Output the (x, y) coordinate of the center of the cell containing the given text.  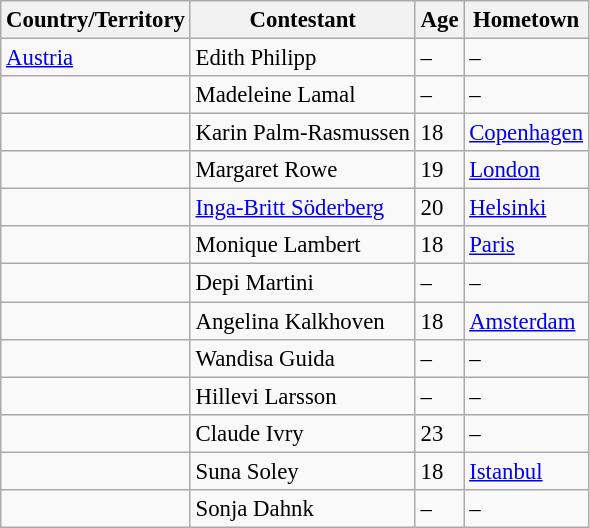
London (526, 170)
Copenhagen (526, 133)
Wandisa Guida (302, 358)
20 (440, 208)
Age (440, 20)
Depi Martini (302, 283)
Amsterdam (526, 321)
Austria (96, 58)
Contestant (302, 20)
Claude Ivry (302, 433)
Madeleine Lamal (302, 95)
Hometown (526, 20)
Helsinki (526, 208)
Paris (526, 245)
Istanbul (526, 471)
19 (440, 170)
Edith Philipp (302, 58)
23 (440, 433)
Karin Palm-Rasmussen (302, 133)
Country/Territory (96, 20)
Monique Lambert (302, 245)
Sonja Dahnk (302, 509)
Hillevi Larsson (302, 396)
Angelina Kalkhoven (302, 321)
Suna Soley (302, 471)
Margaret Rowe (302, 170)
Inga-Britt Söderberg (302, 208)
